Scan for the cell matching the given text and deliver its [x, y] coordinate at center. 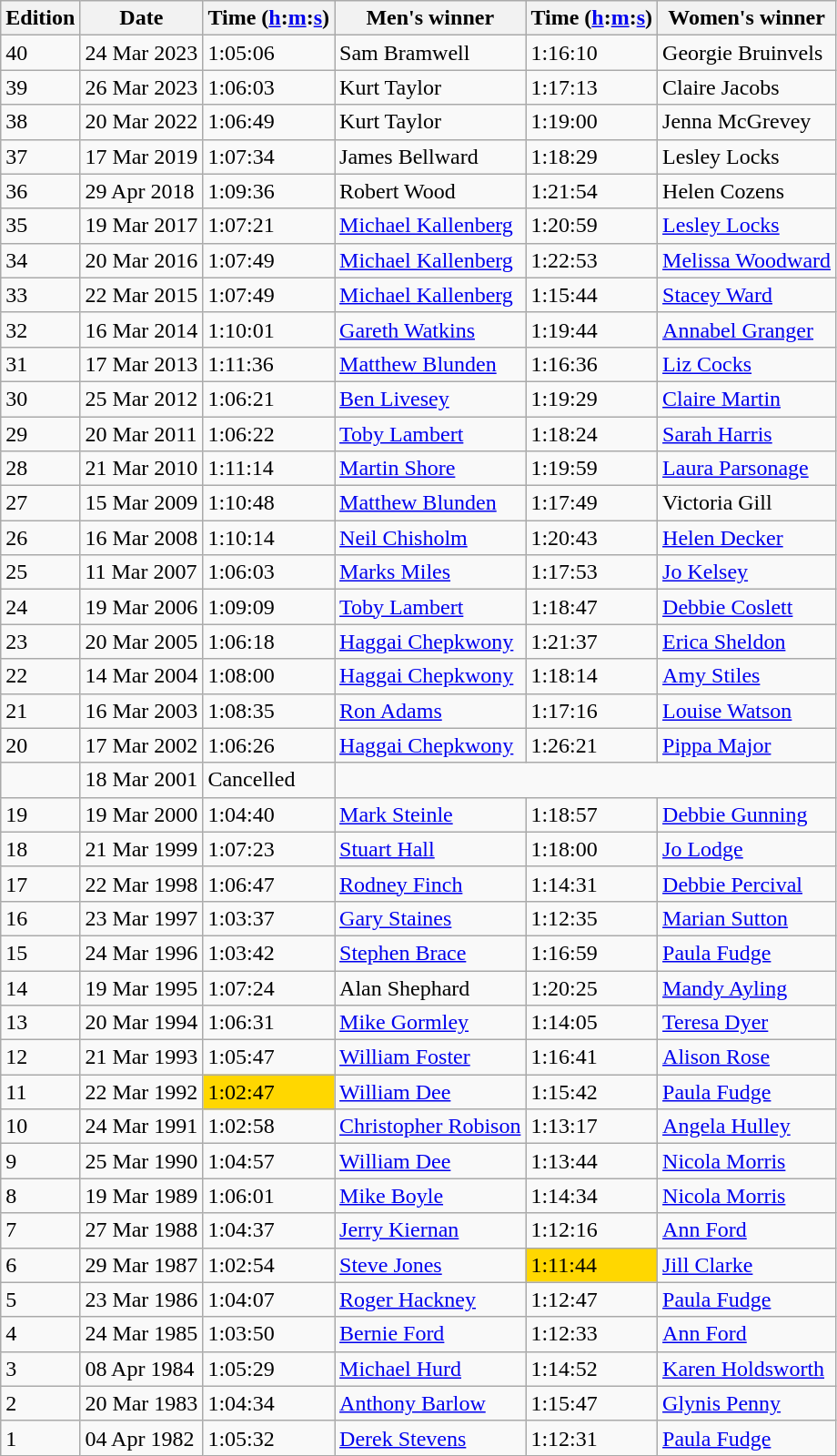
13 [40, 1023]
Stephen Brace [430, 953]
34 [40, 260]
1:16:59 [591, 953]
20 Mar 1994 [142, 1023]
Stacey Ward [747, 295]
Helen Decker [747, 538]
33 [40, 295]
21 [40, 711]
1:16:10 [591, 53]
Angela Hulley [747, 1127]
1:06:18 [269, 642]
1:06:31 [269, 1023]
Alan Shephard [430, 987]
1:18:29 [591, 157]
1:05:29 [269, 1369]
1:14:05 [591, 1023]
22 Mar 1998 [142, 884]
2 [40, 1403]
21 Mar 1999 [142, 849]
19 [40, 814]
1:04:37 [269, 1230]
8 [40, 1196]
1:06:22 [269, 434]
22 [40, 676]
Ben Livesey [430, 399]
1:16:41 [591, 1057]
Christopher Robison [430, 1127]
1:20:43 [591, 538]
1:18:00 [591, 849]
Marian Sutton [747, 918]
32 [40, 329]
Amy Stiles [747, 676]
1:14:31 [591, 884]
20 Mar 1983 [142, 1403]
Martin Shore [430, 469]
4 [40, 1334]
1:09:09 [269, 607]
04 Apr 1982 [142, 1438]
Anthony Barlow [430, 1403]
1:06:47 [269, 884]
Jo Lodge [747, 849]
30 [40, 399]
Steve Jones [430, 1265]
19 Mar 2000 [142, 814]
1:04:57 [269, 1161]
Debbie Coslett [747, 607]
Mike Boyle [430, 1196]
3 [40, 1369]
Sam Bramwell [430, 53]
Claire Jacobs [747, 87]
38 [40, 122]
11 Mar 2007 [142, 572]
1:06:49 [269, 122]
1:19:44 [591, 329]
1:05:32 [269, 1438]
26 Mar 2023 [142, 87]
19 Mar 2006 [142, 607]
Melissa Woodward [747, 260]
27 Mar 1988 [142, 1230]
1:22:53 [591, 260]
Liz Cocks [747, 364]
1:17:49 [591, 503]
26 [40, 538]
25 [40, 572]
1:10:01 [269, 329]
Gareth Watkins [430, 329]
18 Mar 2001 [142, 780]
Mark Steinle [430, 814]
16 Mar 2008 [142, 538]
1:02:47 [269, 1092]
1:12:16 [591, 1230]
39 [40, 87]
1:18:57 [591, 814]
1:19:00 [591, 122]
1:07:21 [269, 226]
1:15:47 [591, 1403]
1:03:50 [269, 1334]
20 Mar 2016 [142, 260]
1:04:40 [269, 814]
Claire Martin [747, 399]
1:21:54 [591, 191]
Debbie Percival [747, 884]
1:04:34 [269, 1403]
36 [40, 191]
1:13:44 [591, 1161]
1:12:31 [591, 1438]
Stuart Hall [430, 849]
29 [40, 434]
1:26:21 [591, 745]
Jill Clarke [747, 1265]
1:16:36 [591, 364]
6 [40, 1265]
35 [40, 226]
24 Mar 1985 [142, 1334]
Debbie Gunning [747, 814]
23 Mar 1986 [142, 1299]
1 [40, 1438]
08 Apr 1984 [142, 1369]
Bernie Ford [430, 1334]
Ron Adams [430, 711]
Mike Gormley [430, 1023]
21 Mar 1993 [142, 1057]
1:10:14 [269, 538]
Roger Hackney [430, 1299]
Marks Miles [430, 572]
19 Mar 2017 [142, 226]
14 Mar 2004 [142, 676]
1:03:37 [269, 918]
1:15:44 [591, 295]
Mandy Ayling [747, 987]
29 Apr 2018 [142, 191]
1:17:16 [591, 711]
1:05:47 [269, 1057]
1:06:26 [269, 745]
16 Mar 2014 [142, 329]
James Bellward [430, 157]
Date [142, 18]
Men's winner [430, 18]
20 Mar 2005 [142, 642]
24 [40, 607]
1:19:59 [591, 469]
Jo Kelsey [747, 572]
Georgie Bruinvels [747, 53]
5 [40, 1299]
1:02:54 [269, 1265]
1:04:07 [269, 1299]
Neil Chisholm [430, 538]
31 [40, 364]
1:12:47 [591, 1299]
17 [40, 884]
37 [40, 157]
1:09:36 [269, 191]
24 Mar 1991 [142, 1127]
9 [40, 1161]
1:11:36 [269, 364]
1:05:06 [269, 53]
1:11:44 [591, 1265]
22 Mar 2015 [142, 295]
1:20:25 [591, 987]
14 [40, 987]
20 Mar 2022 [142, 122]
23 Mar 1997 [142, 918]
Annabel Granger [747, 329]
Teresa Dyer [747, 1023]
1:19:29 [591, 399]
20 [40, 745]
1:20:59 [591, 226]
Louise Watson [747, 711]
Rodney Finch [430, 884]
17 Mar 2002 [142, 745]
1:07:34 [269, 157]
1:06:01 [269, 1196]
Pippa Major [747, 745]
16 [40, 918]
24 Mar 1996 [142, 953]
21 Mar 2010 [142, 469]
1:10:48 [269, 503]
1:14:52 [591, 1369]
Jerry Kiernan [430, 1230]
18 [40, 849]
15 [40, 953]
19 Mar 1995 [142, 987]
Erica Sheldon [747, 642]
28 [40, 469]
1:18:14 [591, 676]
1:07:24 [269, 987]
1:11:14 [269, 469]
1:18:47 [591, 607]
16 Mar 2003 [142, 711]
Gary Staines [430, 918]
1:06:21 [269, 399]
7 [40, 1230]
27 [40, 503]
40 [40, 53]
12 [40, 1057]
22 Mar 1992 [142, 1092]
Cancelled [269, 780]
10 [40, 1127]
Edition [40, 18]
Glynis Penny [747, 1403]
25 Mar 1990 [142, 1161]
1:17:53 [591, 572]
1:07:23 [269, 849]
Michael Hurd [430, 1369]
1:18:24 [591, 434]
1:02:58 [269, 1127]
19 Mar 1989 [142, 1196]
25 Mar 2012 [142, 399]
17 Mar 2013 [142, 364]
Laura Parsonage [747, 469]
1:17:13 [591, 87]
Helen Cozens [747, 191]
23 [40, 642]
15 Mar 2009 [142, 503]
1:08:35 [269, 711]
Victoria Gill [747, 503]
20 Mar 2011 [142, 434]
1:21:37 [591, 642]
29 Mar 1987 [142, 1265]
Sarah Harris [747, 434]
Karen Holdsworth [747, 1369]
1:12:35 [591, 918]
Jenna McGrevey [747, 122]
Women's winner [747, 18]
1:14:34 [591, 1196]
1:08:00 [269, 676]
11 [40, 1092]
1:13:17 [591, 1127]
24 Mar 2023 [142, 53]
1:03:42 [269, 953]
Robert Wood [430, 191]
1:15:42 [591, 1092]
1:12:33 [591, 1334]
William Foster [430, 1057]
Derek Stevens [430, 1438]
17 Mar 2019 [142, 157]
Alison Rose [747, 1057]
